Detect which cell encompasses the target text, then output its [x, y] center coordinate. 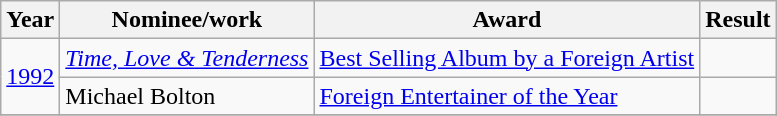
Foreign Entertainer of the Year [507, 96]
Michael Bolton [187, 96]
Time, Love & Tenderness [187, 58]
Result [738, 20]
1992 [30, 77]
Best Selling Album by a Foreign Artist [507, 58]
Nominee/work [187, 20]
Year [30, 20]
Award [507, 20]
